Detect which cell encompasses the target text, then output its (x, y) center coordinate. 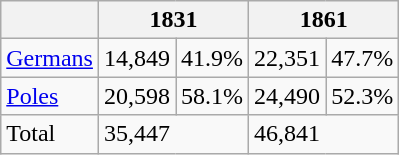
Poles (50, 96)
47.7% (362, 58)
1861 (324, 20)
20,598 (136, 96)
46,841 (324, 134)
58.1% (212, 96)
24,490 (288, 96)
22,351 (288, 58)
1831 (173, 20)
Total (50, 134)
41.9% (212, 58)
52.3% (362, 96)
35,447 (173, 134)
14,849 (136, 58)
Germans (50, 58)
